Return the [x, y] coordinate for the center point of the cell that contains the specified text.  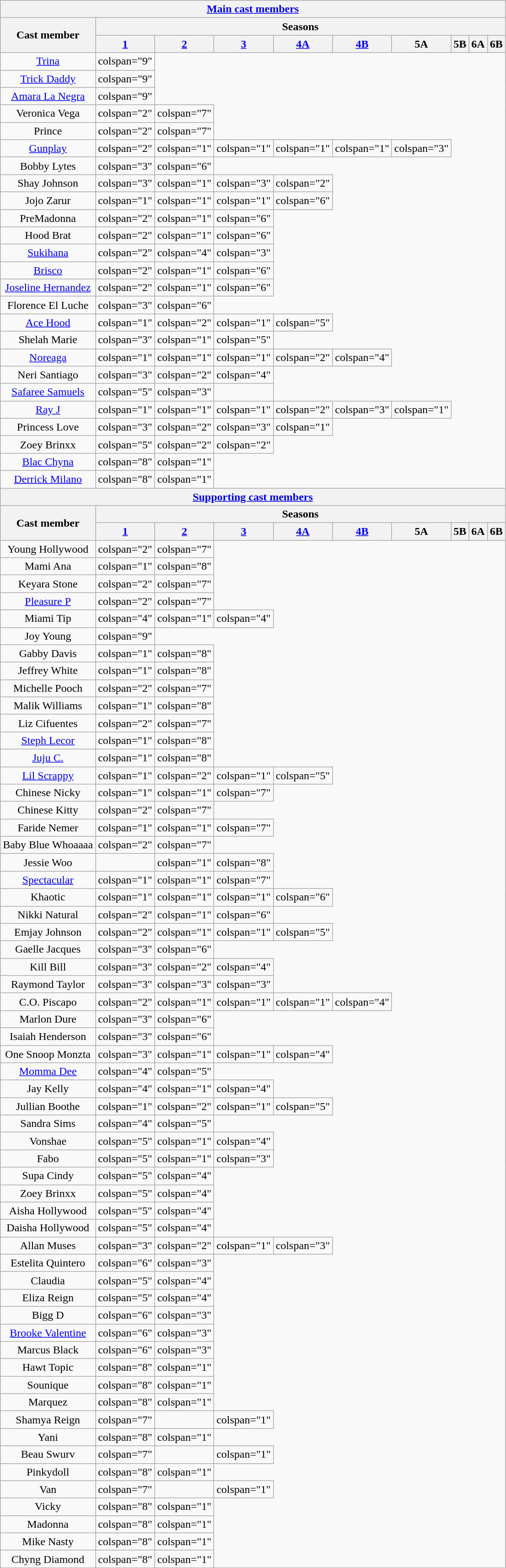
Sukihana [48, 253]
Gaelle Jacques [48, 949]
Juju C. [48, 758]
Malik Williams [48, 706]
Marcus Black [48, 1350]
Joy Young [48, 636]
Bigg D [48, 1315]
Kill Bill [48, 967]
Main cast members [253, 9]
Chyng Diamond [48, 1559]
Steph Lecor [48, 740]
Pinkydoll [48, 1472]
Princess Love [48, 427]
C.O. Piscapo [48, 1002]
Safaree Samuels [48, 392]
Ray J [48, 410]
Khaotic [48, 897]
Jullian Boothe [48, 1106]
Noreaga [48, 357]
Estelita Quintero [48, 1263]
Raymond Taylor [48, 984]
Supa Cindy [48, 1176]
Mami Ana [48, 566]
Hawt Topic [48, 1368]
Pleasure P [48, 601]
Brooke Valentine [48, 1333]
Brisco [48, 270]
Eliza Reign [48, 1298]
Baby Blue Whoaaaa [48, 845]
Marquez [48, 1402]
Trick Daddy [48, 79]
Nikki Natural [48, 915]
Shay Johnson [48, 183]
Daisha Hollywood [48, 1228]
Faride Nemer [48, 828]
Beau Swurv [48, 1455]
Derrick Milano [48, 479]
PreMadonna [48, 218]
Keyara Stone [48, 584]
Allan Muses [48, 1245]
Aisha Hollywood [48, 1211]
Miami Tip [48, 619]
Prince [48, 131]
Sounique [48, 1385]
Spectacular [48, 880]
Madonna [48, 1524]
Fabo [48, 1158]
Jessie Woo [48, 862]
Neri Santiago [48, 375]
Bobby Lytes [48, 166]
Jojo Zarur [48, 200]
Trina [48, 61]
Liz Cifuentes [48, 723]
Shamya Reign [48, 1420]
Vonshae [48, 1141]
Yani [48, 1437]
Mike Nasty [48, 1541]
Ace Hood [48, 323]
One Snoop Monzta [48, 1054]
Emjay Johnson [48, 932]
Young Hollywood [48, 549]
Isaiah Henderson [48, 1036]
Amara La Negra [48, 96]
Momma Dee [48, 1072]
Vicky [48, 1507]
Florence El Luche [48, 305]
Gunplay [48, 148]
Gabby Davis [48, 653]
Jay Kelly [48, 1089]
Lil Scrappy [48, 776]
Claudia [48, 1280]
Supporting cast members [253, 496]
Chinese Kitty [48, 810]
Joseline Hernandez [48, 288]
Shelah Marie [48, 340]
Blac Chyna [48, 462]
Chinese Nicky [48, 793]
Veronica Vega [48, 113]
Van [48, 1489]
Marlon Dure [48, 1019]
Sandra Sims [48, 1124]
Michelle Pooch [48, 688]
Jeffrey White [48, 671]
Hood Brat [48, 236]
